Capture the cell that displays the provided text and extract its [X, Y] central coordinate. 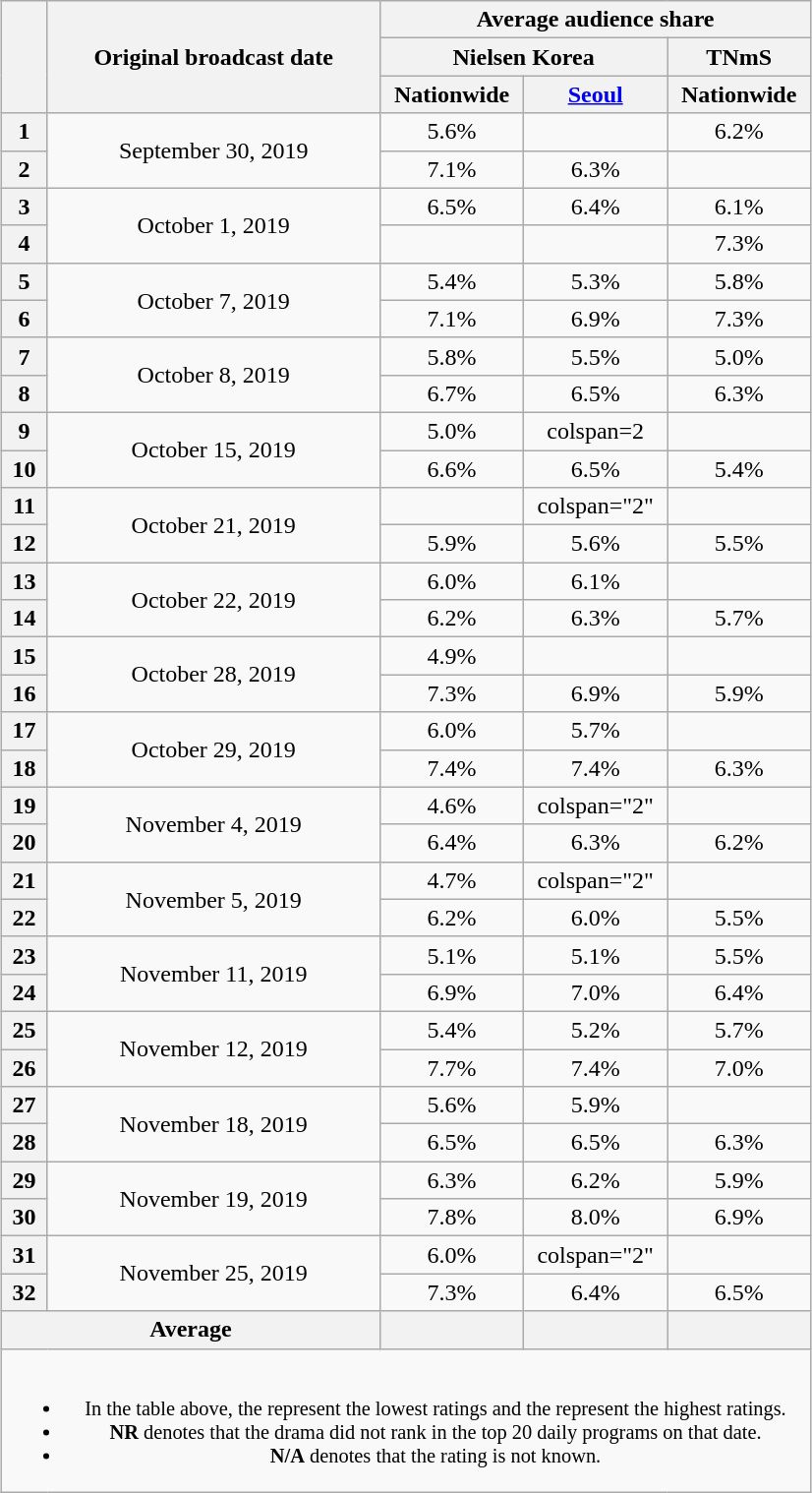
17 [24, 731]
16 [24, 693]
8.0% [596, 1218]
19 [24, 806]
24 [24, 992]
28 [24, 1143]
10 [24, 469]
November 12, 2019 [214, 1048]
31 [24, 1255]
5.3% [596, 281]
14 [24, 619]
November 25, 2019 [214, 1274]
November 19, 2019 [214, 1199]
26 [24, 1067]
6 [24, 319]
22 [24, 918]
18 [24, 768]
October 15, 2019 [214, 449]
Nielsen Korea [524, 57]
October 7, 2019 [214, 300]
1 [24, 132]
October 22, 2019 [214, 600]
27 [24, 1105]
Original broadcast date [214, 57]
October 29, 2019 [214, 749]
8 [24, 393]
October 8, 2019 [214, 375]
25 [24, 1030]
5.2% [596, 1030]
9 [24, 431]
2 [24, 169]
4.6% [452, 806]
October 1, 2019 [214, 225]
21 [24, 880]
4 [24, 244]
colspan=2 [596, 431]
30 [24, 1218]
29 [24, 1180]
October 28, 2019 [214, 675]
4.7% [452, 880]
3 [24, 207]
TNmS [739, 57]
12 [24, 544]
32 [24, 1292]
5 [24, 281]
7 [24, 356]
November 4, 2019 [214, 824]
6.7% [452, 393]
Average [191, 1330]
Average audience share [596, 20]
6.6% [452, 469]
November 18, 2019 [214, 1124]
Seoul [596, 94]
20 [24, 843]
7.7% [452, 1067]
13 [24, 581]
11 [24, 507]
October 21, 2019 [214, 525]
4.9% [452, 656]
November 5, 2019 [214, 899]
15 [24, 656]
September 30, 2019 [214, 150]
November 11, 2019 [214, 974]
23 [24, 955]
7.8% [452, 1218]
